Determine the [X, Y] coordinate at the center of the cell enclosing the given text.  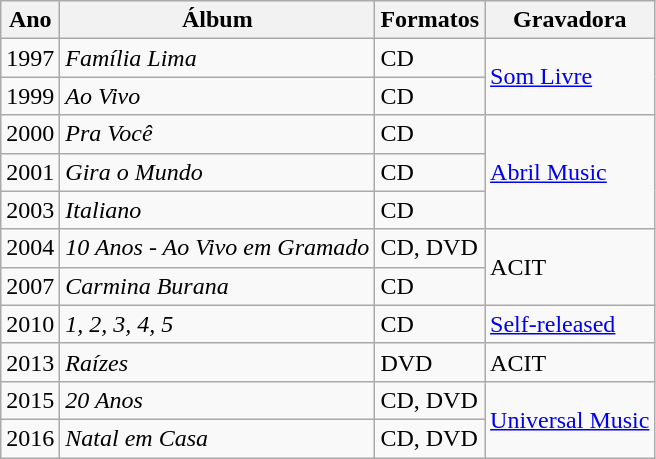
2013 [30, 362]
2000 [30, 134]
Formatos [430, 20]
Italiano [218, 210]
Self-released [570, 324]
Abril Music [570, 172]
20 Anos [218, 400]
Ano [30, 20]
Pra Você [218, 134]
Carmina Burana [218, 286]
2003 [30, 210]
Som Livre [570, 77]
Gravadora [570, 20]
Natal em Casa [218, 438]
1, 2, 3, 4, 5 [218, 324]
10 Anos - Ao Vivo em Gramado [218, 248]
2004 [30, 248]
1999 [30, 96]
1997 [30, 58]
DVD [430, 362]
Gira o Mundo [218, 172]
Universal Music [570, 419]
Álbum [218, 20]
2010 [30, 324]
2007 [30, 286]
2015 [30, 400]
Família Lima [218, 58]
2016 [30, 438]
Ao Vivo [218, 96]
2001 [30, 172]
Raízes [218, 362]
